Determine the (X, Y) coordinate at the center of the cell enclosing the given text.  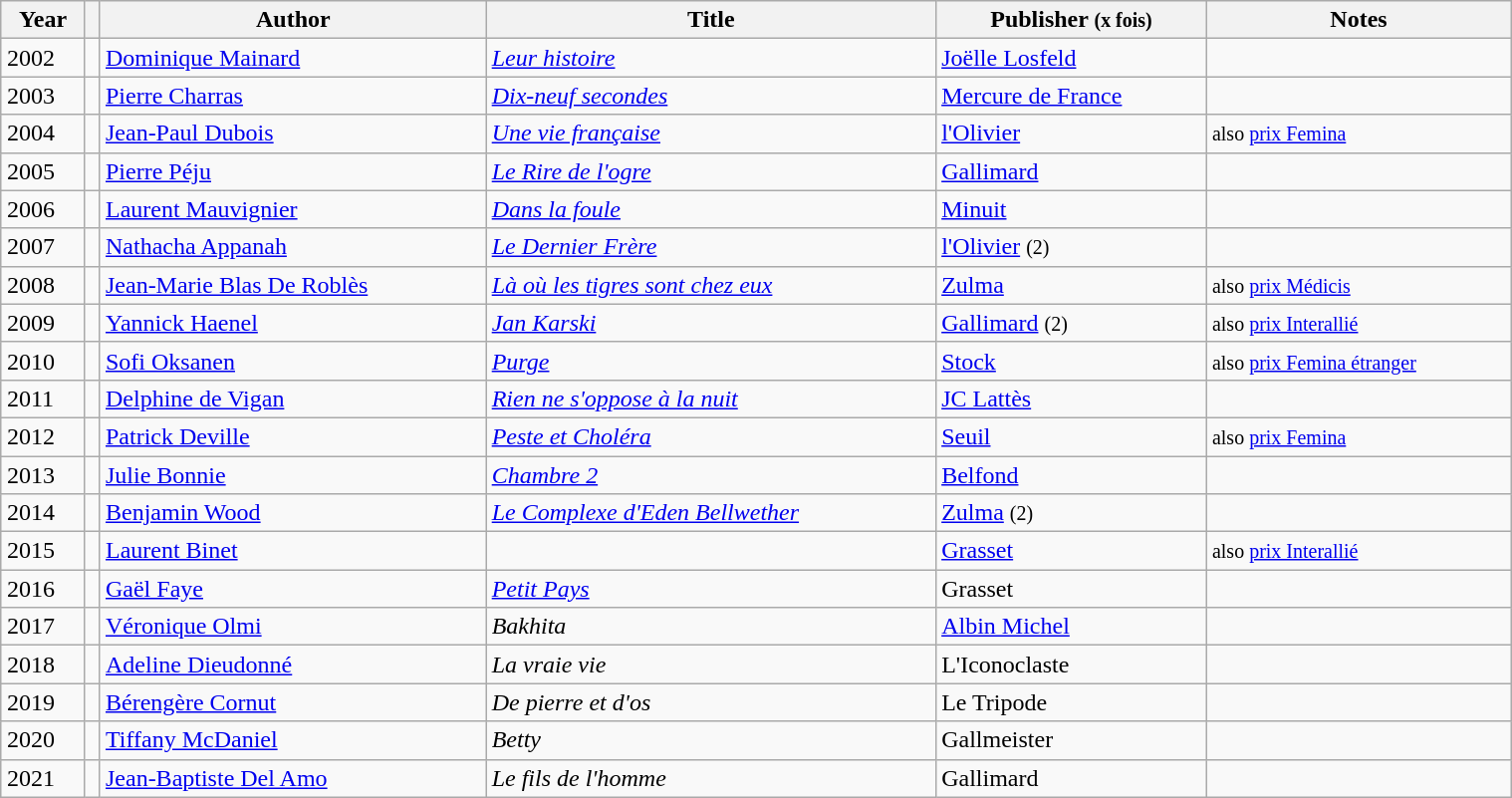
Rien ne s'oppose à la nuit (711, 399)
2011 (42, 399)
Le Tripode (1072, 702)
Zulma (1072, 285)
2015 (42, 551)
2008 (42, 285)
Gallmeister (1072, 740)
Yannick Haenel (293, 323)
Leur histoire (711, 58)
Dans la foule (711, 209)
Tiffany McDaniel (293, 740)
Publisher (x fois) (1072, 20)
Dix-neuf secondes (711, 96)
Julie Bonnie (293, 475)
Laurent Binet (293, 551)
Stock (1072, 361)
Bakhita (711, 627)
Belfond (1072, 475)
Betty (711, 740)
Le Dernier Frère (711, 247)
Patrick Deville (293, 436)
Là où les tigres sont chez eux (711, 285)
Jean-Marie Blas De Roblès (293, 285)
Jean-Paul Dubois (293, 133)
Joëlle Losfeld (1072, 58)
Peste et Choléra (711, 436)
2009 (42, 323)
Author (293, 20)
2005 (42, 171)
Year (42, 20)
2021 (42, 778)
Petit Pays (711, 589)
L'Iconoclaste (1072, 665)
De pierre et d'os (711, 702)
also prix Femina étranger (1359, 361)
JC Lattès (1072, 399)
2013 (42, 475)
Nathacha Appanah (293, 247)
La vraie vie (711, 665)
Adeline Dieudonné (293, 665)
Le Rire de l'ogre (711, 171)
l'Olivier (1072, 133)
Purge (711, 361)
2019 (42, 702)
2003 (42, 96)
2012 (42, 436)
Minuit (1072, 209)
Gallimard (2) (1072, 323)
Pierre Péju (293, 171)
Mercure de France (1072, 96)
Benjamin Wood (293, 513)
Jan Karski (711, 323)
Seuil (1072, 436)
l'Olivier (2) (1072, 247)
Title (711, 20)
Chambre 2 (711, 475)
Laurent Mauvignier (293, 209)
also prix Médicis (1359, 285)
Notes (1359, 20)
Zulma (2) (1072, 513)
Delphine de Vigan (293, 399)
Sofi Oksanen (293, 361)
Dominique Mainard (293, 58)
Le fils de l'homme (711, 778)
Gaël Faye (293, 589)
2002 (42, 58)
Pierre Charras (293, 96)
2016 (42, 589)
2018 (42, 665)
2020 (42, 740)
2017 (42, 627)
2006 (42, 209)
Albin Michel (1072, 627)
2010 (42, 361)
Véronique Olmi (293, 627)
Une vie française (711, 133)
2007 (42, 247)
Jean-Baptiste Del Amo (293, 778)
2004 (42, 133)
Le Complexe d'Eden Bellwether (711, 513)
2014 (42, 513)
Bérengère Cornut (293, 702)
